Determine the [x, y] coordinate at the center of the cell enclosing the given text.  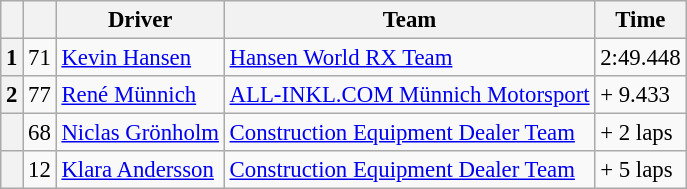
+ 9.433 [640, 95]
68 [40, 133]
77 [40, 95]
Driver [140, 20]
Niclas Grönholm [140, 133]
2:49.448 [640, 58]
Time [640, 20]
Hansen World RX Team [410, 58]
12 [40, 170]
ALL-INKL.COM Münnich Motorsport [410, 95]
Klara Andersson [140, 170]
René Münnich [140, 95]
2 [12, 95]
71 [40, 58]
1 [12, 58]
+ 2 laps [640, 133]
Kevin Hansen [140, 58]
+ 5 laps [640, 170]
Team [410, 20]
